Determine the [X, Y] coordinate at the center of the cell enclosing the given text.  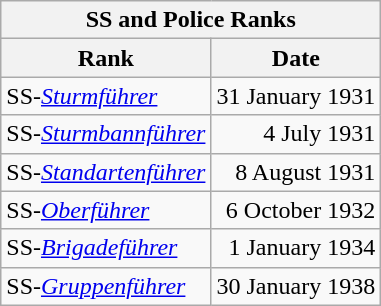
4 July 1931 [296, 134]
SS-Gruppenführer [106, 286]
SS-Standartenführer [106, 172]
Date [296, 58]
Rank [106, 58]
1 January 1934 [296, 248]
SS-Brigadeführer [106, 248]
30 January 1938 [296, 286]
SS-Sturmführer [106, 96]
6 October 1932 [296, 210]
8 August 1931 [296, 172]
SS and Police Ranks [191, 20]
SS-Sturmbannführer [106, 134]
31 January 1931 [296, 96]
SS-Oberführer [106, 210]
